Detect which cell encompasses the target text, then output its (x, y) center coordinate. 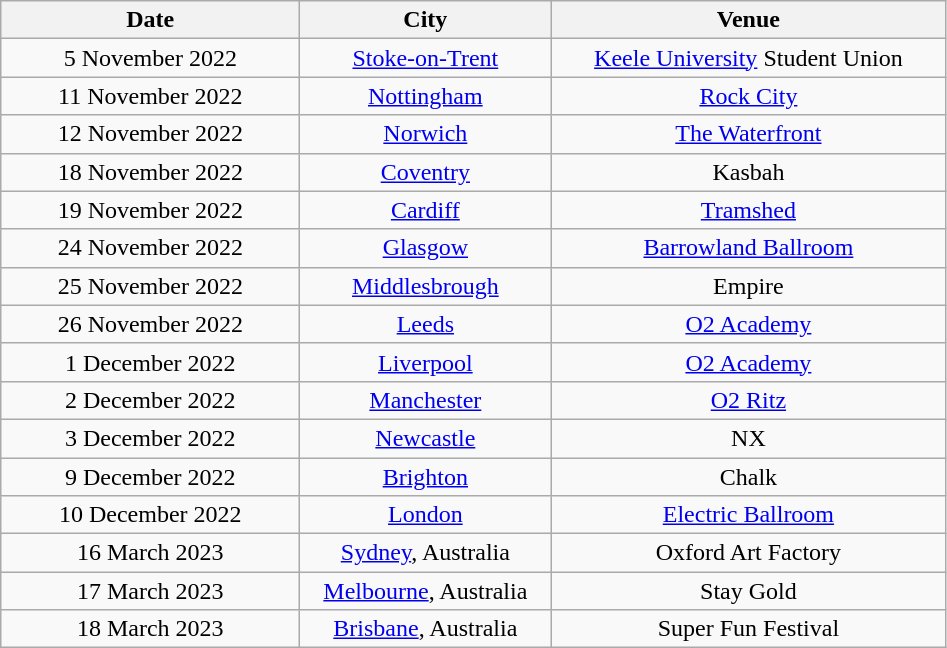
Norwich (426, 134)
Leeds (426, 324)
Barrowland Ballroom (748, 248)
16 March 2023 (150, 553)
1 December 2022 (150, 362)
12 November 2022 (150, 134)
Nottingham (426, 96)
5 November 2022 (150, 58)
26 November 2022 (150, 324)
Coventry (426, 172)
9 December 2022 (150, 477)
Glasgow (426, 248)
NX (748, 438)
Middlesbrough (426, 286)
Tramshed (748, 210)
Kasbah (748, 172)
17 March 2023 (150, 591)
O2 Ritz (748, 400)
London (426, 515)
Brighton (426, 477)
Stoke-on-Trent (426, 58)
Stay Gold (748, 591)
19 November 2022 (150, 210)
24 November 2022 (150, 248)
Newcastle (426, 438)
Sydney, Australia (426, 553)
Rock City (748, 96)
Date (150, 20)
Super Fun Festival (748, 629)
City (426, 20)
Brisbane, Australia (426, 629)
Melbourne, Australia (426, 591)
11 November 2022 (150, 96)
2 December 2022 (150, 400)
The Waterfront (748, 134)
Liverpool (426, 362)
25 November 2022 (150, 286)
Keele University Student Union (748, 58)
Empire (748, 286)
3 December 2022 (150, 438)
18 November 2022 (150, 172)
Oxford Art Factory (748, 553)
Venue (748, 20)
Manchester (426, 400)
Chalk (748, 477)
18 March 2023 (150, 629)
Cardiff (426, 210)
10 December 2022 (150, 515)
Electric Ballroom (748, 515)
